Find where the given text appears and provide that cell's center as [X, Y] coordinate. 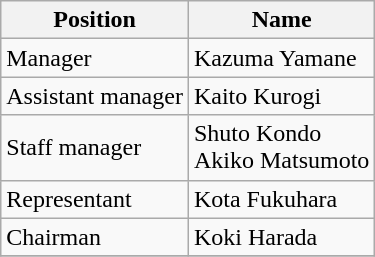
Kota Fukuhara [281, 199]
Staff manager [95, 148]
Assistant manager [95, 96]
Kazuma Yamane [281, 58]
Kaito Kurogi [281, 96]
Name [281, 20]
Koki Harada [281, 237]
Manager [95, 58]
Representant [95, 199]
Position [95, 20]
Chairman [95, 237]
Shuto Kondo Akiko Matsumoto [281, 148]
